Detect which cell encompasses the target text, then output its (x, y) center coordinate. 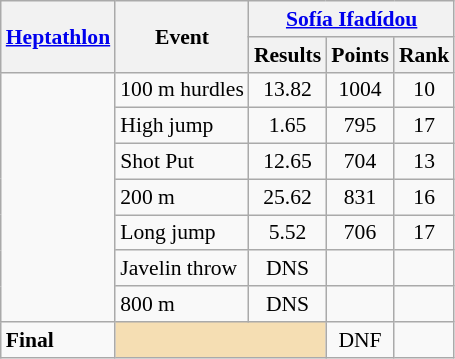
795 (360, 126)
706 (360, 233)
100 m hurdles (182, 90)
1.65 (288, 126)
800 m (182, 304)
10 (424, 90)
Final (58, 340)
200 m (182, 197)
25.62 (288, 197)
13 (424, 162)
Points (360, 55)
16 (424, 197)
Long jump (182, 233)
Rank (424, 55)
Event (182, 36)
12.65 (288, 162)
Shot Put (182, 162)
831 (360, 197)
Sofía Ifadídou (352, 19)
High jump (182, 126)
13.82 (288, 90)
1004 (360, 90)
Heptathlon (58, 36)
704 (360, 162)
Javelin throw (182, 269)
Results (288, 55)
DNF (360, 340)
5.52 (288, 233)
